Determine the (x, y) coordinate at the center of the cell enclosing the given text.  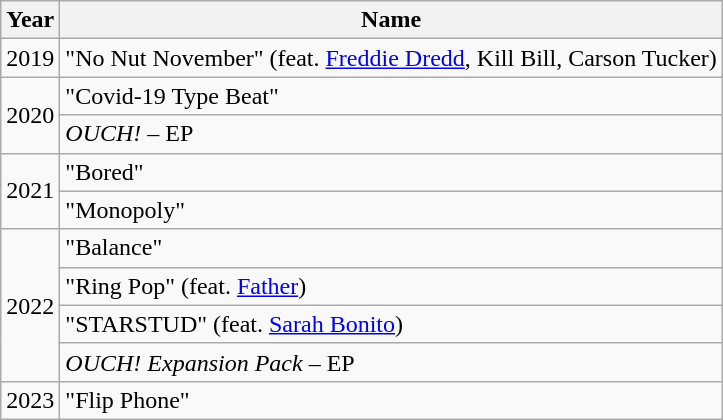
"STARSTUD" (feat. Sarah Bonito) (392, 324)
"Flip Phone" (392, 400)
"Monopoly" (392, 210)
"Covid-19 Type Beat" (392, 96)
2021 (30, 191)
"Ring Pop" (feat. Father) (392, 286)
2023 (30, 400)
OUCH! Expansion Pack – EP (392, 362)
"No Nut November" (feat. Freddie Dredd, Kill Bill, Carson Tucker) (392, 58)
"Balance" (392, 248)
Year (30, 20)
2022 (30, 305)
2019 (30, 58)
OUCH! – EP (392, 134)
Name (392, 20)
"Bored" (392, 172)
2020 (30, 115)
